Find where the given text appears and provide that cell's center as (x, y) coordinate. 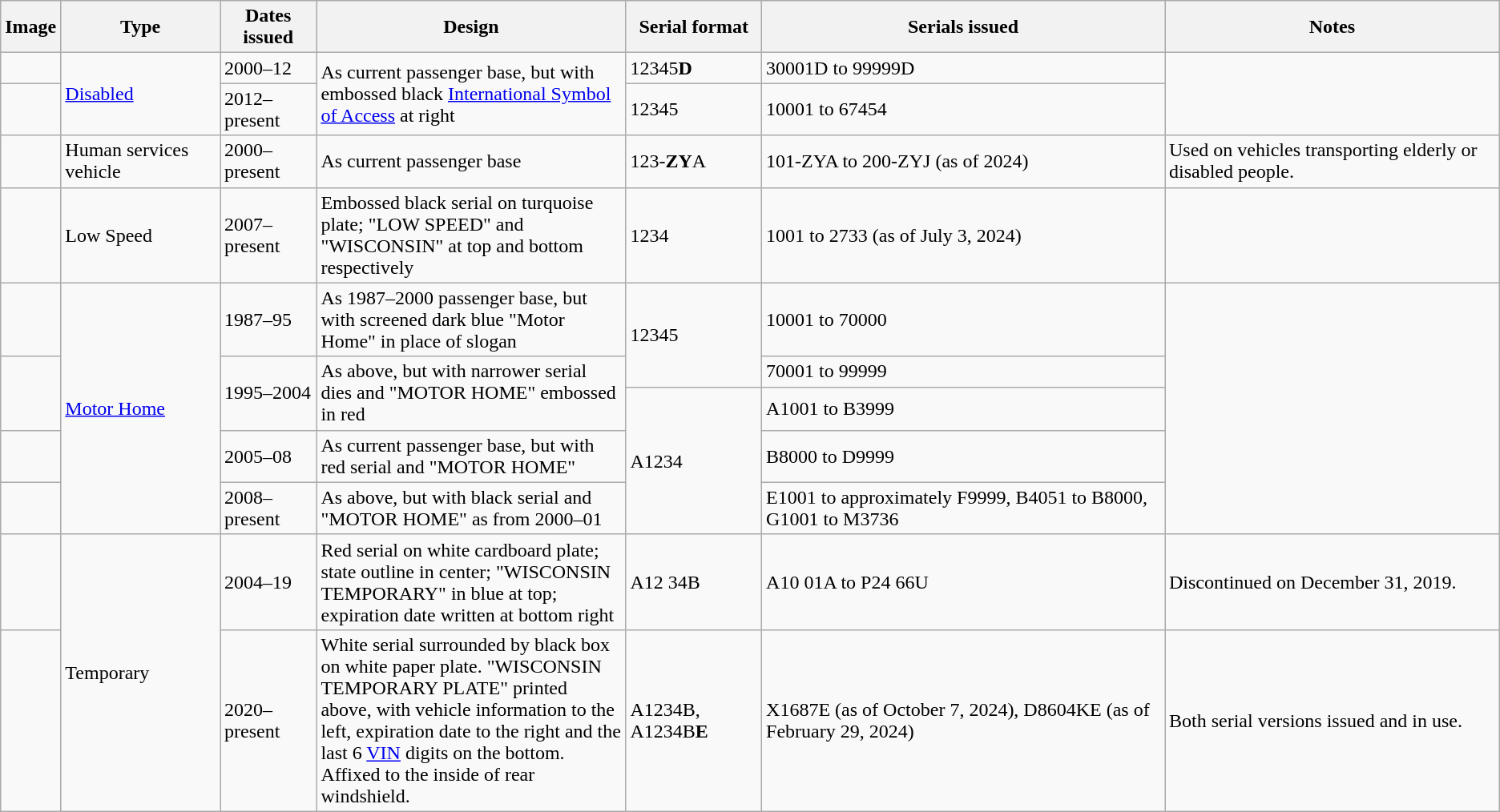
Disabled (141, 94)
Serial format (694, 27)
1001 to 2733 (as of July 3, 2024) (963, 235)
2020–present (268, 721)
1234 (694, 235)
Discontinued on December 31, 2019. (1333, 581)
2000–12 (268, 68)
Temporary (141, 673)
A10 01A to P24 66U (963, 581)
A1234B, A1234BE (694, 721)
2004–19 (268, 581)
12345D (694, 68)
As current passenger base, but with embossed black International Symbol of Access at right (471, 94)
Red serial on white cardboard plate; state outline in center; "WISCONSIN TEMPORARY" in blue at top; expiration date written at bottom right (471, 581)
A1234 (694, 460)
Motor Home (141, 408)
2008–present (268, 508)
Low Speed (141, 235)
2005–08 (268, 456)
As 1987–2000 passenger base, but with screened dark blue "Motor Home" in place of slogan (471, 320)
E1001 to approximately F9999, B4051 to B8000, G1001 to M3736 (963, 508)
Serials issued (963, 27)
B8000 to D9999 (963, 456)
2000–present (268, 162)
1987–95 (268, 320)
Design (471, 27)
Embossed black serial on turquoise plate; "LOW SPEED" and "WISCONSIN" at top and bottom respectively (471, 235)
A1001 to B3999 (963, 408)
As current passenger base (471, 162)
Used on vehicles transporting elderly or disabled people. (1333, 162)
2012–present (268, 109)
70001 to 99999 (963, 372)
10001 to 70000 (963, 320)
123-ZYA (694, 162)
30001D to 99999D (963, 68)
Notes (1333, 27)
101-ZYA to 200-ZYJ (as of 2024) (963, 162)
Type (141, 27)
1995–2004 (268, 393)
Dates issued (268, 27)
As above, but with black serial and "MOTOR HOME" as from 2000–01 (471, 508)
As above, but with narrower serial dies and "MOTOR HOME" embossed in red (471, 393)
Human services vehicle (141, 162)
Both serial versions issued and in use. (1333, 721)
A12 34B (694, 581)
2007–present (268, 235)
10001 to 67454 (963, 109)
As current passenger base, but with red serial and "MOTOR HOME" (471, 456)
X1687E (as of October 7, 2024), D8604KE (as of February 29, 2024) (963, 721)
Image (30, 27)
